Return the (x, y) coordinate for the center point of the cell that contains the specified text.  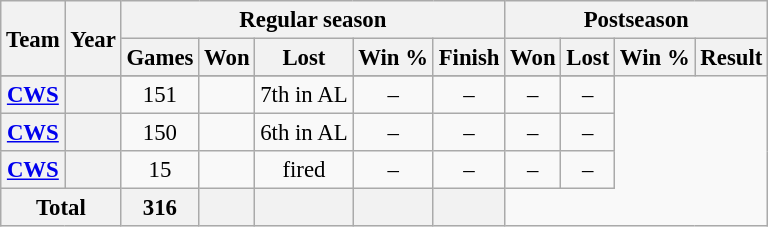
316 (160, 208)
fired (304, 170)
151 (160, 95)
Games (160, 58)
Total (61, 208)
Team (33, 38)
150 (160, 133)
Postseason (636, 20)
7th in AL (304, 95)
Result (732, 58)
Regular season (313, 20)
Year (93, 38)
Finish (468, 58)
15 (160, 170)
6th in AL (304, 133)
